Determine the [x, y] coordinate at the center of the cell enclosing the given text.  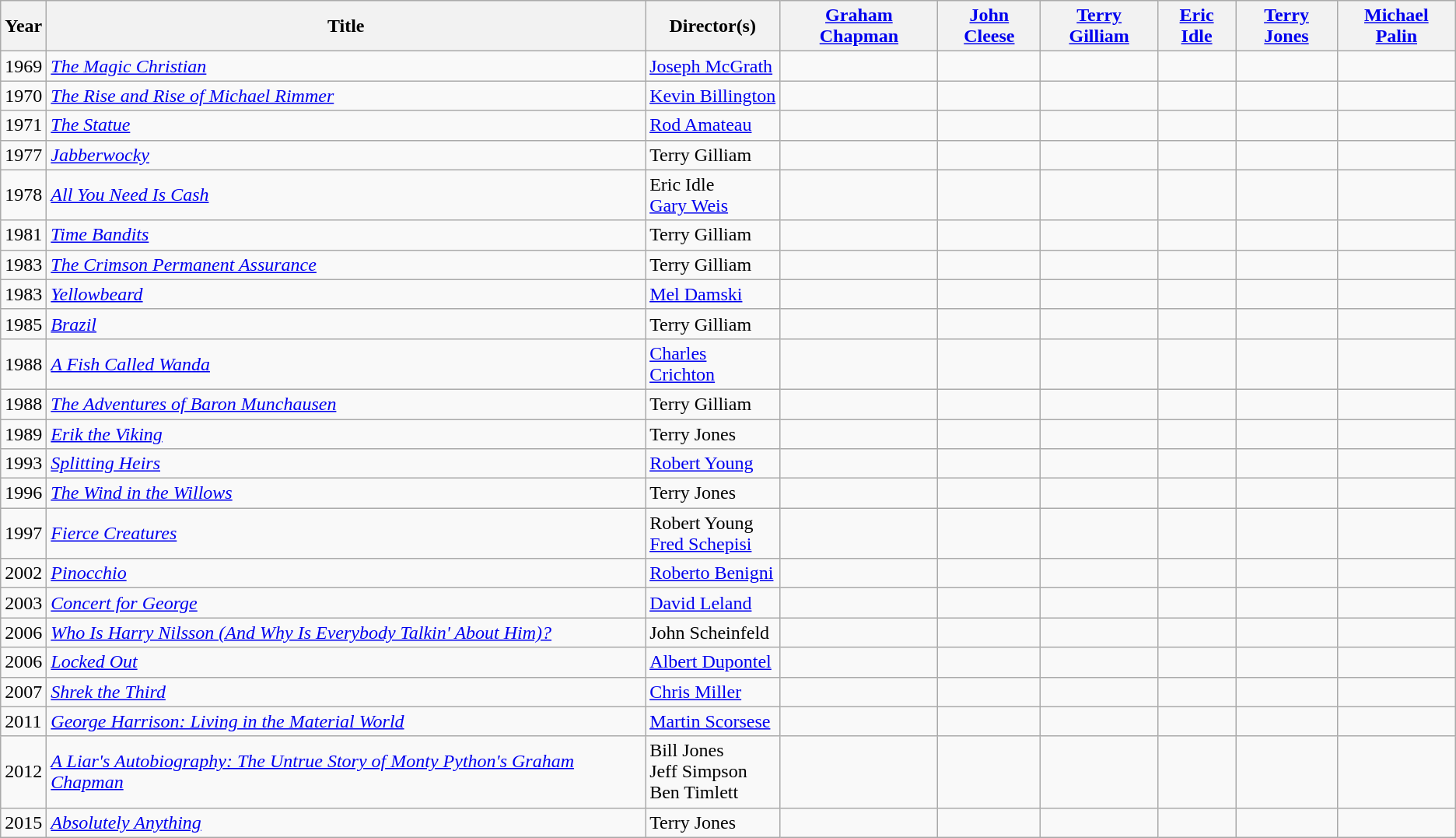
Joseph McGrath [712, 66]
Who Is Harry Nilsson (And Why Is Everybody Talkin' About Him)? [346, 633]
The Wind in the Willows [346, 493]
The Statue [346, 125]
John Scheinfeld [712, 633]
Robert YoungFred Schepisi [712, 534]
A Liar's Autobiography: The Untrue Story of Monty Python's Graham Chapman [346, 772]
Jabberwocky [346, 155]
2002 [23, 573]
1971 [23, 125]
1989 [23, 433]
Mel Damski [712, 294]
1985 [23, 324]
2011 [23, 721]
Rod Amateau [712, 125]
Yellowbeard [346, 294]
Pinocchio [346, 573]
1993 [23, 464]
George Harrison: Living in the Material World [346, 721]
Splitting Heirs [346, 464]
1981 [23, 235]
Director(s) [712, 26]
Time Bandits [346, 235]
1970 [23, 96]
Chris Miller [712, 692]
Absolutely Anything [346, 822]
Title [346, 26]
1969 [23, 66]
John Cleese [989, 26]
2012 [23, 772]
Bill JonesJeff SimpsonBen Timlett [712, 772]
All You Need Is Cash [346, 195]
1996 [23, 493]
The Crimson Permanent Assurance [346, 265]
Roberto Benigni [712, 573]
Erik the Viking [346, 433]
1977 [23, 155]
The Adventures of Baron Munchausen [346, 404]
Eric IdleGary Weis [712, 195]
Brazil [346, 324]
1978 [23, 195]
Charles Crichton [712, 364]
Shrek the Third [346, 692]
2015 [23, 822]
Concert for George [346, 603]
Year [23, 26]
David Leland [712, 603]
The Rise and Rise of Michael Rimmer [346, 96]
Graham Chapman [859, 26]
2003 [23, 603]
2007 [23, 692]
Locked Out [346, 662]
Michael Palin [1396, 26]
Albert Dupontel [712, 662]
Martin Scorsese [712, 721]
Robert Young [712, 464]
Eric Idle [1197, 26]
Fierce Creatures [346, 534]
A Fish Called Wanda [346, 364]
Kevin Billington [712, 96]
The Magic Christian [346, 66]
1997 [23, 534]
